From the cell containing the given text, extract its center point as (X, Y) coordinate. 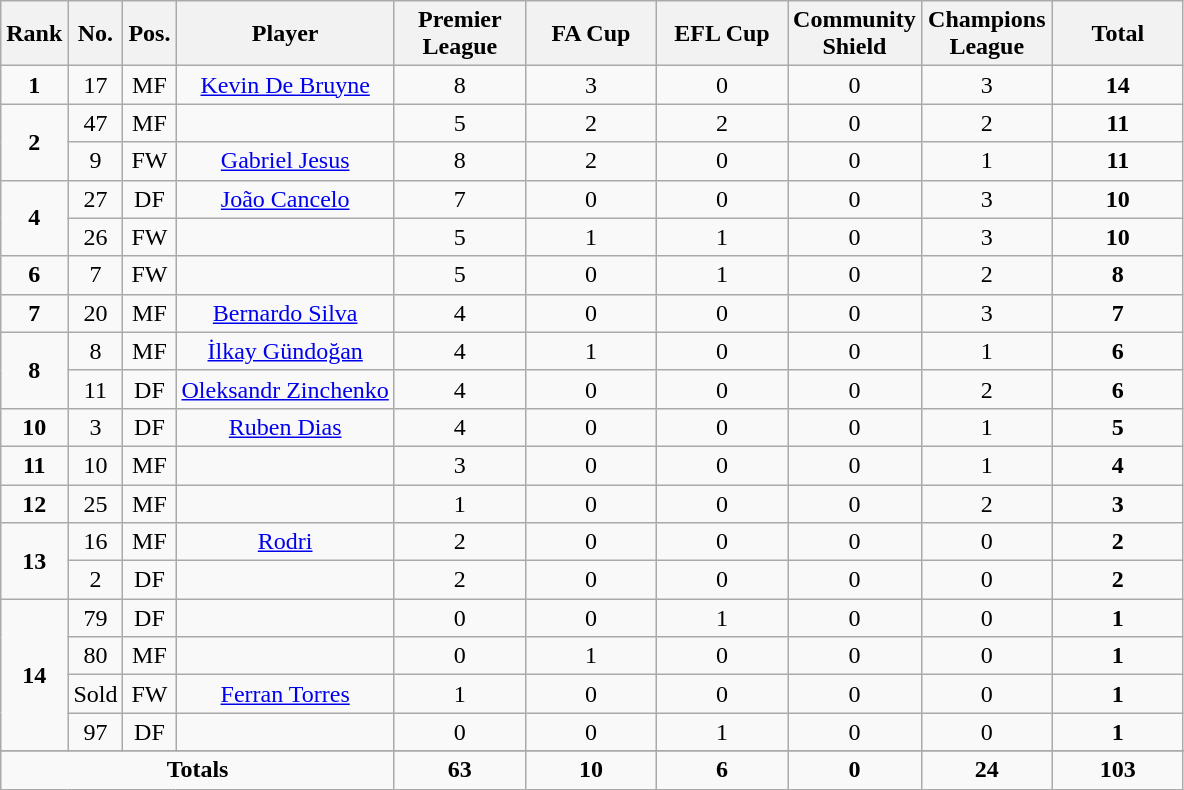
Gabriel Jesus (285, 161)
17 (96, 85)
25 (96, 503)
João Cancelo (285, 199)
Bernardo Silva (285, 313)
Player (285, 34)
27 (96, 199)
EFL Cup (722, 34)
79 (96, 618)
İlkay Gündoğan (285, 351)
Rank (34, 34)
Premier League (460, 34)
12 (34, 503)
Kevin De Bruyne (285, 85)
103 (1118, 770)
16 (96, 542)
26 (96, 237)
97 (96, 732)
9 (96, 161)
Ferran Torres (285, 694)
Total (1118, 34)
Totals (198, 770)
Community Shield (855, 34)
No. (96, 34)
Champions League (986, 34)
Pos. (150, 34)
Oleksandr Zinchenko (285, 389)
20 (96, 313)
13 (34, 561)
Ruben Dias (285, 427)
47 (96, 123)
80 (96, 656)
FA Cup (590, 34)
Rodri (285, 542)
63 (460, 770)
Sold (96, 694)
24 (986, 770)
